Find where the given text appears and provide that cell's center as [X, Y] coordinate. 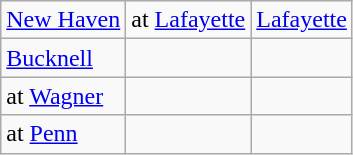
Bucknell [64, 58]
at Penn [64, 134]
Lafayette [302, 20]
New Haven [64, 20]
at Lafayette [188, 20]
at Wagner [64, 96]
